Search for the cell housing the specified text and yield its (X, Y) center coordinate. 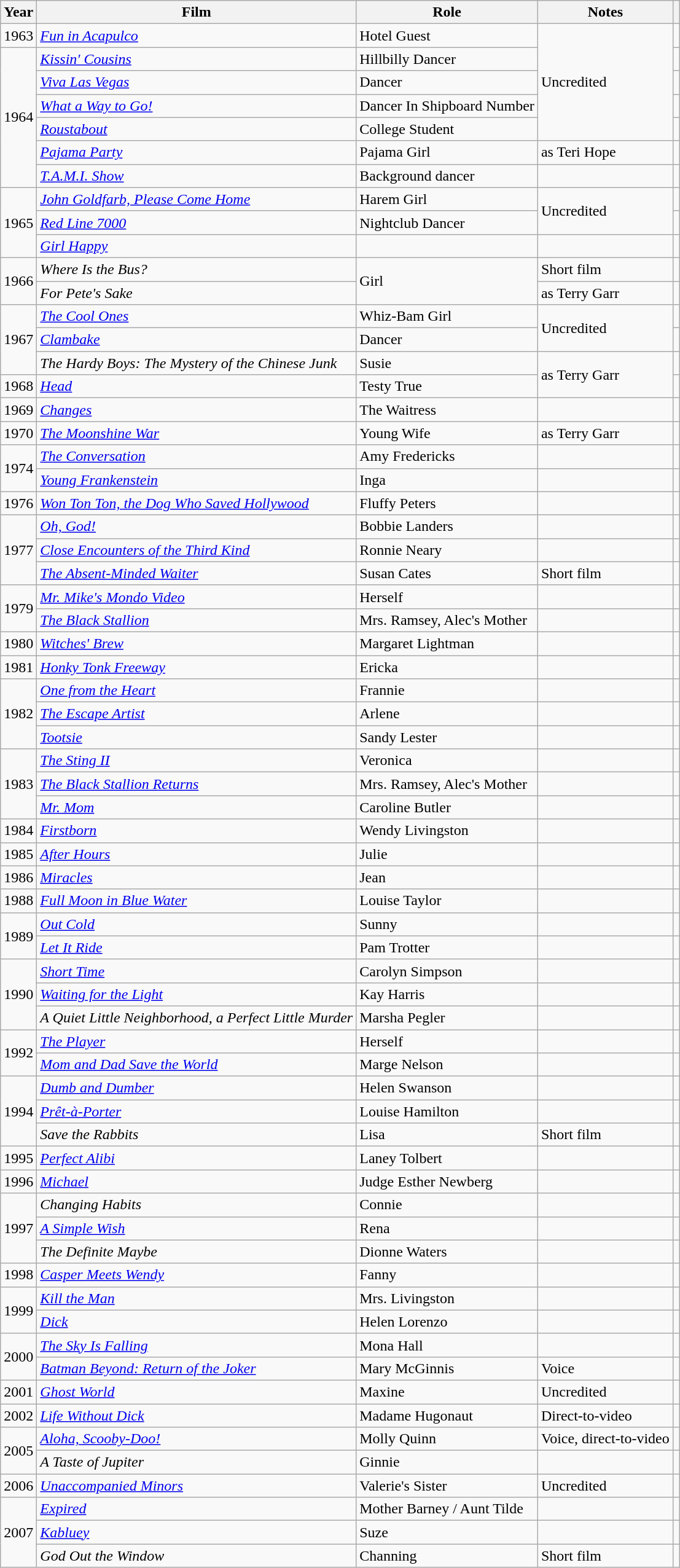
Mona Hall (447, 1345)
Kabluey (197, 1532)
1969 (18, 410)
The Waitress (447, 410)
Girl (447, 281)
1988 (18, 901)
Suze (447, 1532)
The Absent-Minded Waiter (197, 573)
2005 (18, 1451)
1995 (18, 1158)
Batman Beyond: Return of the Joker (197, 1368)
1999 (18, 1310)
The Hardy Boys: The Mystery of the Chinese Junk (197, 363)
Carolyn Simpson (447, 971)
1963 (18, 36)
Mr. Mike's Mondo Video (197, 597)
1997 (18, 1228)
College Student (447, 129)
Roustabout (197, 129)
1970 (18, 433)
Clambake (197, 340)
1990 (18, 994)
1985 (18, 854)
Testy True (447, 386)
1994 (18, 1111)
Whiz-Bam Girl (447, 316)
Mother Barney / Aunt Tilde (447, 1509)
The Conversation (197, 457)
For Pete's Sake (197, 293)
The Sky Is Falling (197, 1345)
Changes (197, 410)
1977 (18, 550)
Kay Harris (447, 994)
Fluffy Peters (447, 503)
Julie (447, 854)
John Goldfarb, Please Come Home (197, 199)
Sandy Lester (447, 737)
Voice (605, 1368)
The Escape Artist (197, 714)
1964 (18, 117)
Judge Esther Newberg (447, 1182)
Perfect Alibi (197, 1158)
Fun in Acapulco (197, 36)
A Simple Wish (197, 1228)
The Black Stallion Returns (197, 784)
Young Wife (447, 433)
Marsha Pegler (447, 1017)
Maxine (447, 1392)
The Player (197, 1041)
Close Encounters of the Third Kind (197, 550)
1965 (18, 222)
Hotel Guest (447, 36)
What a Way to Go! (197, 106)
1998 (18, 1275)
Kill the Man (197, 1298)
Casper Meets Wendy (197, 1275)
Frannie (447, 691)
Tootsie (197, 737)
1976 (18, 503)
Direct-to-video (605, 1415)
Michael (197, 1182)
Dancer In Shipboard Number (447, 106)
Pajama Girl (447, 152)
The Cool Ones (197, 316)
Aloha, Scooby-Doo! (197, 1439)
Save the Rabbits (197, 1135)
Mrs. Livingston (447, 1298)
Madame Hugonaut (447, 1415)
Lisa (447, 1135)
One from the Heart (197, 691)
The Sting II (197, 761)
Full Moon in Blue Water (197, 901)
Oh, God! (197, 527)
Pajama Party (197, 152)
1989 (18, 936)
Hillbilly Dancer (447, 59)
Caroline Butler (447, 807)
Witches' Brew (197, 643)
Let It Ride (197, 947)
Mr. Mom (197, 807)
1984 (18, 831)
1992 (18, 1053)
Honky Tonk Freeway (197, 667)
Susan Cates (447, 573)
T.A.M.I. Show (197, 176)
2006 (18, 1486)
Dick (197, 1322)
Marge Nelson (447, 1065)
Young Frankenstein (197, 480)
Fanny (447, 1275)
Firstborn (197, 831)
Head (197, 386)
Mom and Dad Save the World (197, 1065)
Mary McGinnis (447, 1368)
2002 (18, 1415)
Short Time (197, 971)
1981 (18, 667)
Won Ton Ton, the Dog Who Saved Hollywood (197, 503)
Helen Swanson (447, 1088)
Role (447, 12)
Viva Las Vegas (197, 82)
Waiting for the Light (197, 994)
2007 (18, 1532)
Changing Habits (197, 1205)
Pam Trotter (447, 947)
Unaccompanied Minors (197, 1486)
Inga (447, 480)
1968 (18, 386)
Notes (605, 12)
Margaret Lightman (447, 643)
Dionne Waters (447, 1252)
Molly Quinn (447, 1439)
1983 (18, 784)
A Taste of Jupiter (197, 1462)
The Definite Maybe (197, 1252)
Helen Lorenzo (447, 1322)
Ginnie (447, 1462)
Laney Tolbert (447, 1158)
1974 (18, 468)
Dumb and Dumber (197, 1088)
Background dancer (447, 176)
2001 (18, 1392)
1986 (18, 877)
Harem Girl (447, 199)
Year (18, 12)
Ghost World (197, 1392)
Nightclub Dancer (447, 222)
1996 (18, 1182)
Miracles (197, 877)
After Hours (197, 854)
Girl Happy (197, 246)
1980 (18, 643)
Prêt-à-Porter (197, 1111)
Voice, direct-to-video (605, 1439)
Life Without Dick (197, 1415)
Sunny (447, 924)
Wendy Livingston (447, 831)
Kissin' Cousins (197, 59)
Valerie's Sister (447, 1486)
1982 (18, 714)
Louise Taylor (447, 901)
Susie (447, 363)
Channing (447, 1556)
Connie (447, 1205)
as Teri Hope (605, 152)
God Out the Window (197, 1556)
Ericka (447, 667)
Out Cold (197, 924)
2000 (18, 1357)
The Moonshine War (197, 433)
Veronica (447, 761)
A Quiet Little Neighborhood, a Perfect Little Murder (197, 1017)
1967 (18, 340)
Rena (447, 1228)
Red Line 7000 (197, 222)
Film (197, 12)
Bobbie Landers (447, 527)
Amy Fredericks (447, 457)
Where Is the Bus? (197, 269)
Arlene (447, 714)
1966 (18, 281)
The Black Stallion (197, 620)
1979 (18, 608)
Jean (447, 877)
Louise Hamilton (447, 1111)
Ronnie Neary (447, 550)
Expired (197, 1509)
